Return the [x, y] coordinate for the center point of the cell that contains the specified text.  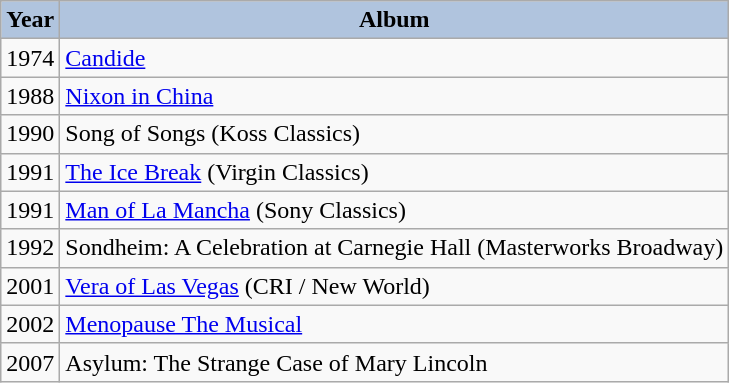
1990 [30, 134]
Nixon in China [394, 96]
The Ice Break (Virgin Classics) [394, 172]
2007 [30, 362]
Album [394, 20]
Year [30, 20]
Man of La Mancha (Sony Classics) [394, 210]
Song of Songs (Koss Classics) [394, 134]
Vera of Las Vegas (CRI / New World) [394, 286]
Candide [394, 58]
2002 [30, 324]
Asylum: The Strange Case of Mary Lincoln [394, 362]
1992 [30, 248]
1974 [30, 58]
Sondheim: A Celebration at Carnegie Hall (Masterworks Broadway) [394, 248]
2001 [30, 286]
1988 [30, 96]
Menopause The Musical [394, 324]
